Find where the given text appears and provide that cell's center as [x, y] coordinate. 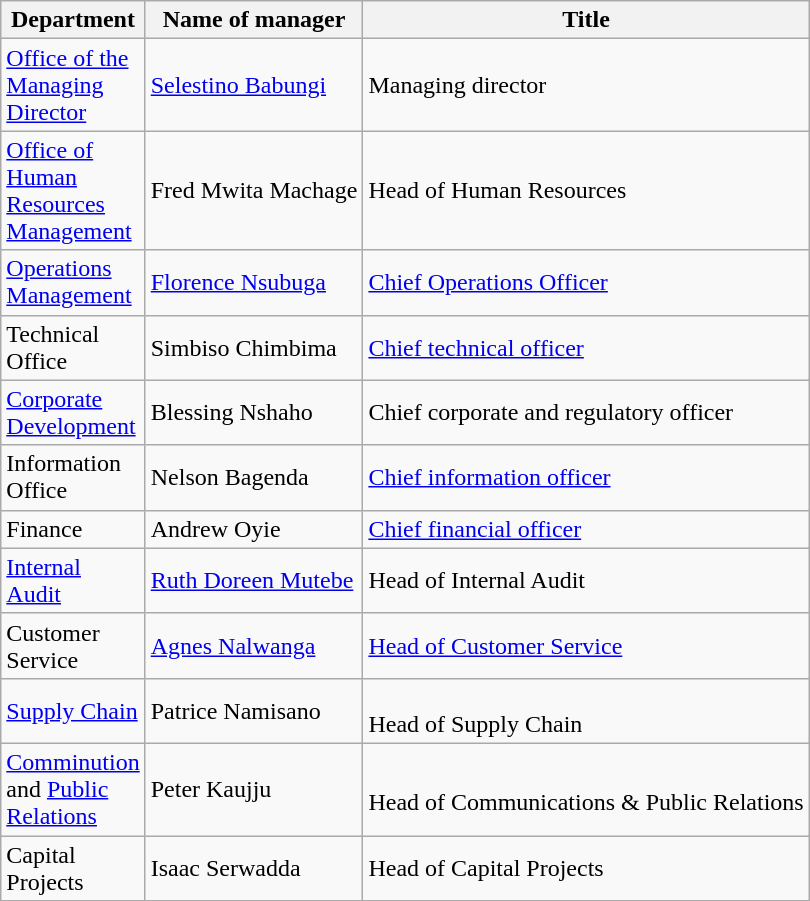
Head of Capital Projects [586, 868]
Office of the Managing Director [73, 85]
Internal Audit [73, 580]
Ruth Doreen Mutebe [254, 580]
Patrice Namisano [254, 710]
Chief information officer [586, 478]
Managing director [586, 85]
Florence Nsubuga [254, 282]
Head of Communications & Public Relations [586, 789]
Corporate Development [73, 412]
Fred Mwita Machage [254, 190]
Department [73, 20]
Head of Internal Audit [586, 580]
Operations Management [73, 282]
Customer Service [73, 646]
Chief technical officer [586, 348]
Isaac Serwadda [254, 868]
Chief Operations Officer [586, 282]
Chief financial officer [586, 529]
Title [586, 20]
Information Office [73, 478]
Supply Chain [73, 710]
Office of Human Resources Management [73, 190]
Technical Office [73, 348]
Finance [73, 529]
Simbiso Chimbima [254, 348]
Agnes Nalwanga [254, 646]
Head of Human Resources [586, 190]
Comminution and Public Relations [73, 789]
Andrew Oyie [254, 529]
Selestino Babungi [254, 85]
Head of Customer Service [586, 646]
Capital Projects [73, 868]
Head of Supply Chain [586, 710]
Chief corporate and regulatory officer [586, 412]
Name of manager [254, 20]
Blessing Nshaho [254, 412]
Nelson Bagenda [254, 478]
Peter Kaujju [254, 789]
